Locate the cell with the specified text and output its (x, y) center coordinate. 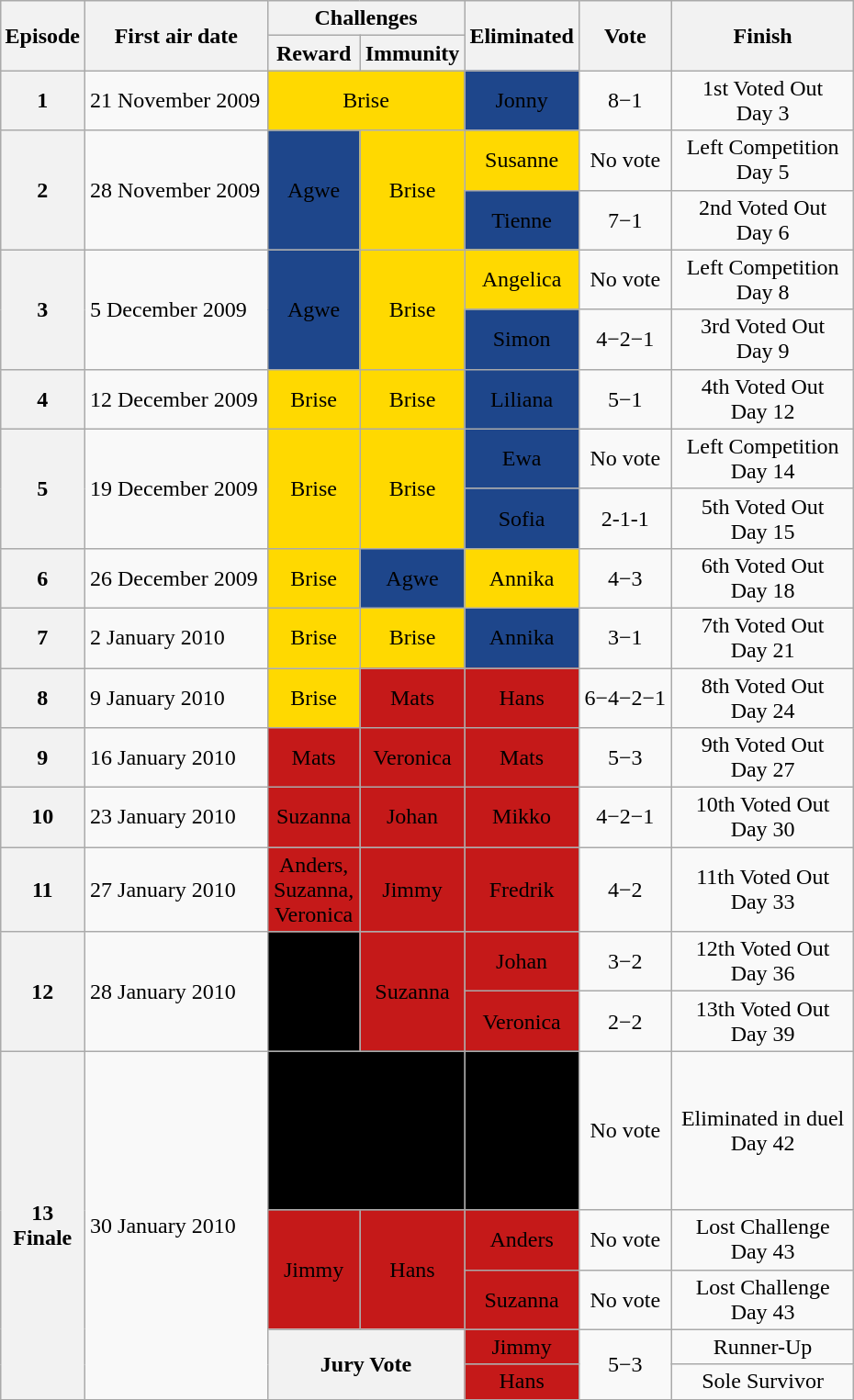
First air date (176, 36)
6−4−2−1 (624, 698)
Tienne (522, 220)
2-1-1 (624, 518)
5−1 (624, 398)
5 (42, 488)
4 (42, 398)
3rd Voted OutDay 9 (762, 340)
8th Voted OutDay 24 (762, 698)
Left CompetitionDay 14 (762, 459)
3−2 (624, 962)
7th Voted OutDay 21 (762, 637)
3−1 (624, 637)
Sofia (522, 518)
Left CompetitionDay 8 (762, 279)
6th Voted OutDay 18 (762, 578)
3 (42, 309)
Immunity (412, 53)
1st Voted OutDay 3 (762, 101)
Jonny (522, 101)
Ghede (314, 991)
Eliminated in duelDay 42 (762, 1131)
7 (42, 637)
Fredrik (522, 890)
8 (42, 698)
13th Voted OutDay 39 (762, 1021)
Anders (522, 1239)
11 (42, 890)
Runner-Up (762, 1347)
Liliana (522, 398)
5 December 2009 (176, 309)
10th Voted OutDay 30 (762, 817)
5th Voted OutDay 15 (762, 518)
11th Voted OutDay 33 (762, 890)
2nd Voted OutDay 6 (762, 220)
9th Voted OutDay 27 (762, 758)
27 January 2010 (176, 890)
1 (42, 101)
12 December 2009 (176, 398)
2−2 (624, 1021)
Jury Vote (365, 1364)
8−1 (624, 101)
13Finale (42, 1225)
26 December 2009 (176, 578)
23 January 2010 (176, 817)
4th Voted OutDay 12 (762, 398)
19 December 2009 (176, 488)
Finish (762, 36)
Susanne (522, 160)
16 January 2010 (176, 758)
28 January 2010 (176, 991)
4−2 (624, 890)
9 January 2010 (176, 698)
7−1 (624, 220)
30 January 2010 (176, 1225)
Mikko (522, 817)
9 (42, 758)
21 November 2009 (176, 101)
2 January 2010 (176, 637)
4−3 (624, 578)
28 November 2009 (176, 190)
Episode (42, 36)
Angelica (522, 279)
Left CompetitionDay 5 (762, 160)
Ewa (522, 459)
2 (42, 190)
Reward (314, 53)
Eliminated (522, 36)
Challenges (365, 18)
Simon (522, 340)
Anders,Suzanna,Veronica (314, 890)
12th Voted OutDay 36 (762, 962)
10 (42, 817)
6 (42, 578)
12 (42, 991)
Annika,Fredrik,Johan,Mats,Mikko,Veronica (522, 1131)
Vote (624, 36)
Sole Survivor (762, 1382)
